Extract the [X, Y] coordinate from the center of the cell holding the provided text.  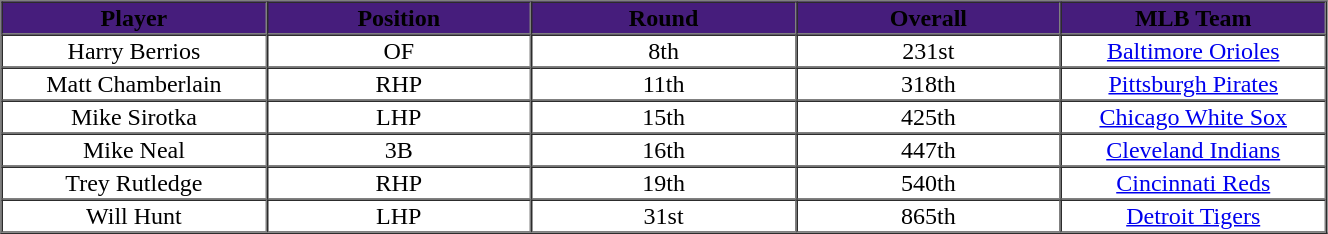
11th [664, 84]
8th [664, 50]
Will Hunt [134, 216]
425th [928, 116]
16th [664, 150]
Harry Berrios [134, 50]
231st [928, 50]
3B [398, 150]
15th [664, 116]
Cleveland Indians [1194, 150]
Round [664, 18]
540th [928, 182]
Matt Chamberlain [134, 84]
MLB Team [1194, 18]
Pittsburgh Pirates [1194, 84]
Player [134, 18]
447th [928, 150]
19th [664, 182]
Cincinnati Reds [1194, 182]
31st [664, 216]
Detroit Tigers [1194, 216]
Trey Rutledge [134, 182]
318th [928, 84]
OF [398, 50]
Overall [928, 18]
865th [928, 216]
Position [398, 18]
Mike Neal [134, 150]
Chicago White Sox [1194, 116]
Mike Sirotka [134, 116]
Baltimore Orioles [1194, 50]
